For the text-containing cell, return its midpoint in [x, y] coordinate format. 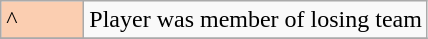
Player was member of losing team [256, 20]
^ [42, 20]
